Output the [x, y] coordinate of the center of the cell containing the given text.  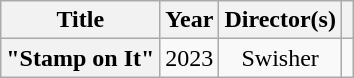
"Stamp on It" [80, 58]
2023 [190, 58]
Year [190, 20]
Director(s) [280, 20]
Swisher [280, 58]
Title [80, 20]
